Detect which cell encompasses the target text, then output its (X, Y) center coordinate. 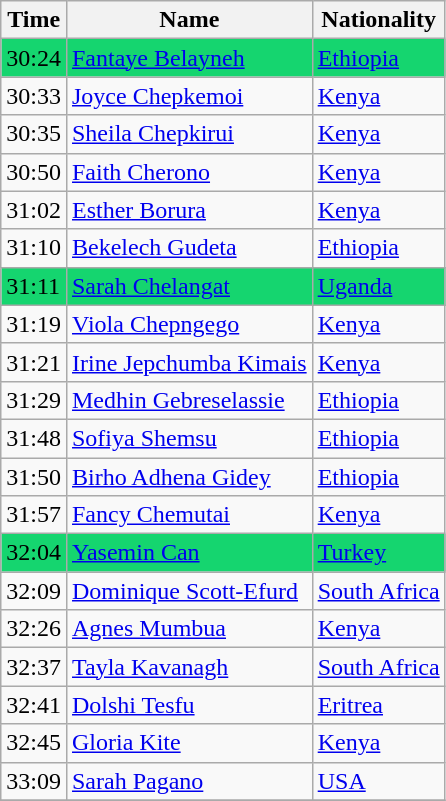
Medhin Gebreselassie (189, 400)
30:33 (34, 96)
Gloria Kite (189, 743)
32:45 (34, 743)
Fantaye Belayneh (189, 58)
31:50 (34, 477)
33:09 (34, 781)
Faith Cherono (189, 172)
Uganda (378, 286)
31:29 (34, 400)
31:02 (34, 210)
30:50 (34, 172)
32:41 (34, 705)
Birho Adhena Gidey (189, 477)
Time (34, 20)
Sarah Pagano (189, 781)
31:57 (34, 515)
Name (189, 20)
Fancy Chemutai (189, 515)
Esther Borura (189, 210)
Agnes Mumbua (189, 629)
Viola Chepngego (189, 324)
30:35 (34, 134)
32:04 (34, 553)
Dominique Scott-Efurd (189, 591)
Nationality (378, 20)
30:24 (34, 58)
Sofiya Shemsu (189, 438)
Turkey (378, 553)
Eritrea (378, 705)
Bekelech Gudeta (189, 248)
USA (378, 781)
32:09 (34, 591)
31:10 (34, 248)
Sarah Chelangat (189, 286)
Tayla Kavanagh (189, 667)
Irine Jepchumba Kimais (189, 362)
32:37 (34, 667)
32:26 (34, 629)
Dolshi Tesfu (189, 705)
Joyce Chepkemoi (189, 96)
31:11 (34, 286)
31:21 (34, 362)
Sheila Chepkirui (189, 134)
Yasemin Can (189, 553)
31:19 (34, 324)
31:48 (34, 438)
